Find where the given text appears and provide that cell's center as (x, y) coordinate. 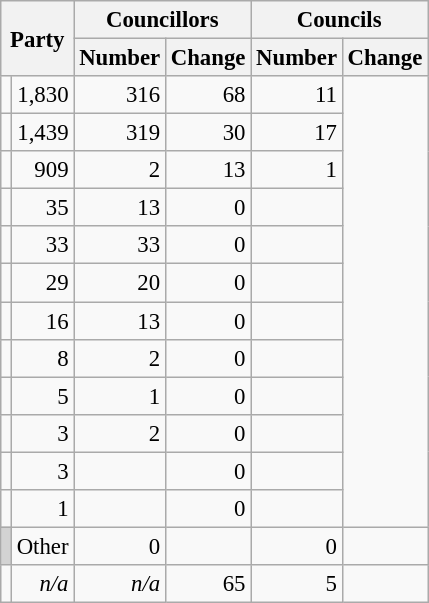
Other (42, 546)
29 (42, 283)
909 (42, 170)
65 (208, 584)
68 (208, 95)
30 (208, 133)
8 (42, 358)
20 (120, 283)
1,830 (42, 95)
1,439 (42, 133)
Councils (340, 20)
35 (42, 208)
Party (38, 38)
316 (120, 95)
16 (42, 321)
Councillors (162, 20)
11 (297, 95)
17 (297, 133)
319 (120, 133)
